Provide the (X, Y) coordinate of the cell's center where the given text is located.  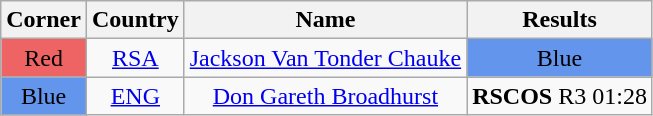
Results (560, 20)
Jackson Van Tonder Chauke (325, 58)
Country (135, 20)
RSA (135, 58)
Red (44, 58)
ENG (135, 96)
Name (325, 20)
RSCOS R3 01:28 (560, 96)
Don Gareth Broadhurst (325, 96)
Corner (44, 20)
